Search for the cell housing the specified text and yield its [x, y] center coordinate. 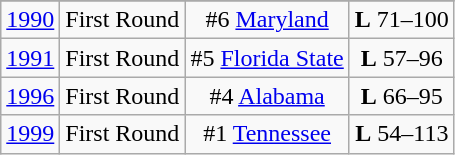
L 54–113 [402, 134]
#5 Florida State [267, 58]
#1 Tennessee [267, 134]
L 57–96 [402, 58]
#6 Maryland [267, 20]
1990 [30, 20]
L 71–100 [402, 20]
1999 [30, 134]
1991 [30, 58]
1996 [30, 96]
#4 Alabama [267, 96]
L 66–95 [402, 96]
